Extract the [x, y] coordinate from the center of the cell holding the provided text.  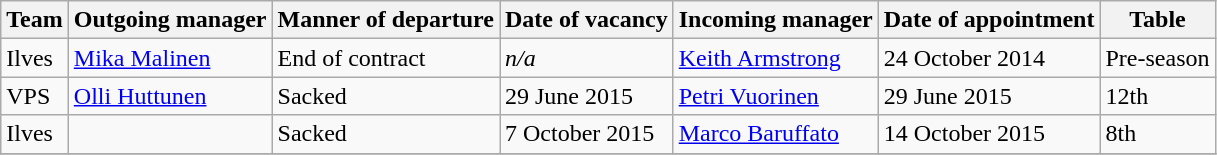
Date of appointment [989, 20]
Olli Huttunen [170, 96]
8th [1158, 134]
Incoming manager [776, 20]
Outgoing manager [170, 20]
Pre-season [1158, 58]
Date of vacancy [587, 20]
7 October 2015 [587, 134]
Team [35, 20]
12th [1158, 96]
Table [1158, 20]
Marco Baruffato [776, 134]
End of contract [386, 58]
Manner of departure [386, 20]
Petri Vuorinen [776, 96]
Keith Armstrong [776, 58]
24 October 2014 [989, 58]
n/a [587, 58]
VPS [35, 96]
14 October 2015 [989, 134]
Mika Malinen [170, 58]
